Return (X, Y) of the center of cell containing provided text 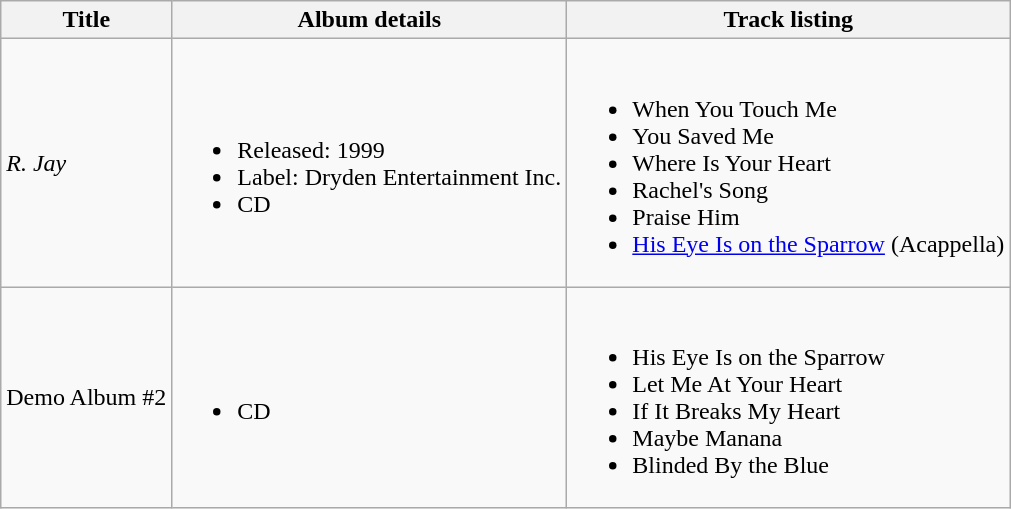
His Eye Is on the SparrowLet Me At Your HeartIf It Breaks My HeartMaybe MananaBlinded By the Blue (788, 398)
When You Touch MeYou Saved MeWhere Is Your HeartRachel's SongPraise HimHis Eye Is on the Sparrow (Acappella) (788, 163)
Title (86, 20)
Demo Album #2 (86, 398)
R. Jay (86, 163)
Album details (370, 20)
CD (370, 398)
Released: 1999Label: Dryden Entertainment Inc.CD (370, 163)
Track listing (788, 20)
